Determine the [X, Y] coordinate at the center of the cell enclosing the given text.  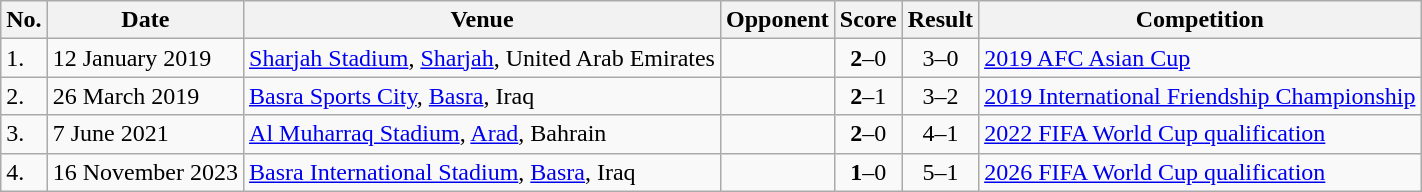
Score [868, 20]
2026 FIFA World Cup qualification [1200, 172]
2019 AFC Asian Cup [1200, 58]
Competition [1200, 20]
Opponent [777, 20]
7 June 2021 [145, 134]
Al Muharraq Stadium, Arad, Bahrain [482, 134]
3. [24, 134]
26 March 2019 [145, 96]
Date [145, 20]
Basra International Stadium, Basra, Iraq [482, 172]
2022 FIFA World Cup qualification [1200, 134]
5–1 [940, 172]
4. [24, 172]
2–1 [868, 96]
No. [24, 20]
2019 International Friendship Championship [1200, 96]
12 January 2019 [145, 58]
1–0 [868, 172]
Sharjah Stadium, Sharjah, United Arab Emirates [482, 58]
1. [24, 58]
2. [24, 96]
3–2 [940, 96]
4–1 [940, 134]
3–0 [940, 58]
Result [940, 20]
Basra Sports City, Basra, Iraq [482, 96]
16 November 2023 [145, 172]
Venue [482, 20]
